Capture the cell that displays the provided text and extract its [X, Y] central coordinate. 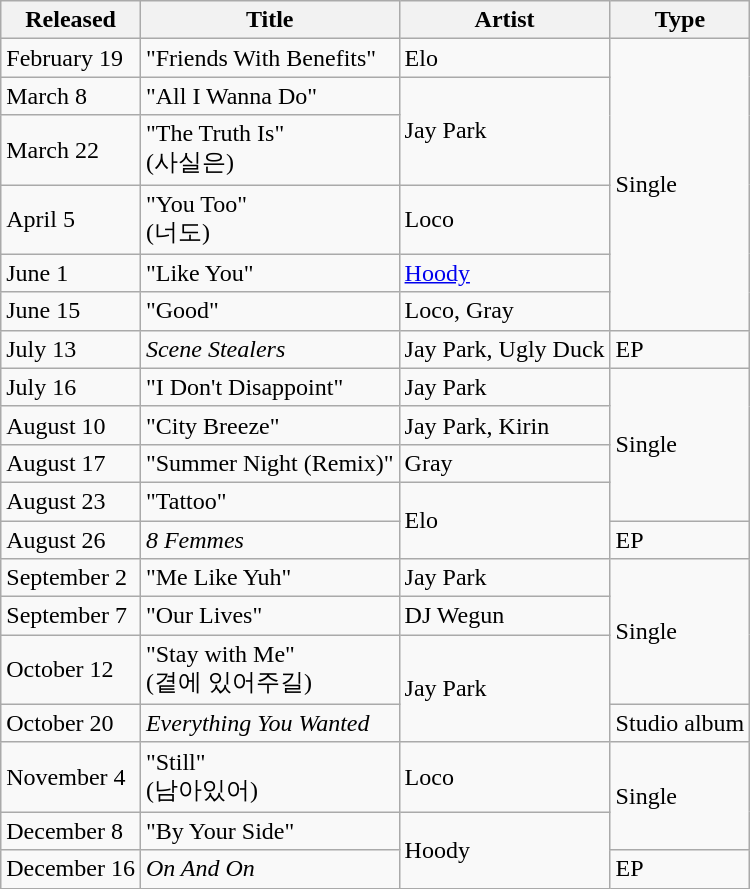
August 10 [71, 425]
"City Breeze" [270, 425]
Jay Park, Ugly Duck [504, 349]
June 15 [71, 311]
Loco, Gray [504, 311]
"Tattoo" [270, 501]
"Me Like Yuh" [270, 578]
June 1 [71, 273]
"Stay with Me"(곁에 있어주길) [270, 670]
July 13 [71, 349]
Type [680, 20]
"Friends With Benefits" [270, 58]
September 2 [71, 578]
"Like You" [270, 273]
August 26 [71, 539]
Jay Park, Kirin [504, 425]
July 16 [71, 387]
March 8 [71, 96]
"You Too"(너도) [270, 219]
October 12 [71, 670]
"Good" [270, 311]
February 19 [71, 58]
Artist [504, 20]
Gray [504, 463]
"The Truth Is"(사실은) [270, 150]
"Our Lives" [270, 616]
September 7 [71, 616]
April 5 [71, 219]
On And On [270, 869]
8 Femmes [270, 539]
Studio album [680, 723]
August 17 [71, 463]
December 8 [71, 831]
"I Don't Disappoint" [270, 387]
DJ Wegun [504, 616]
August 23 [71, 501]
Scene Stealers [270, 349]
Released [71, 20]
"Summer Night (Remix)" [270, 463]
Everything You Wanted [270, 723]
November 4 [71, 777]
December 16 [71, 869]
October 20 [71, 723]
Title [270, 20]
"By Your Side" [270, 831]
"All I Wanna Do" [270, 96]
March 22 [71, 150]
"Still"(남아있어) [270, 777]
